Identify which cell holds the provided text, then report its (X, Y) central coordinate. 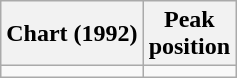
Chart (1992) (72, 34)
Peakposition (189, 34)
